Return the [x, y] coordinate for the center point of the cell that contains the specified text.  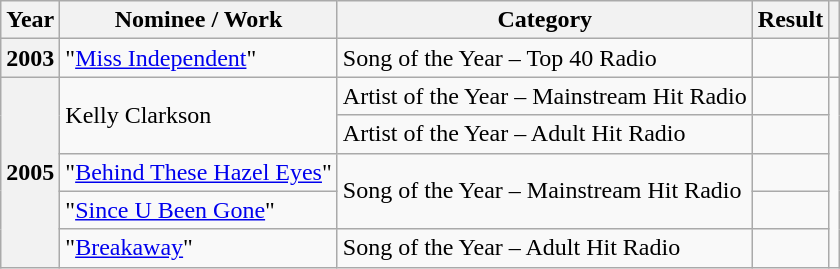
2003 [30, 58]
Artist of the Year – Mainstream Hit Radio [544, 96]
"Behind These Hazel Eyes" [198, 172]
Year [30, 20]
"Breakaway" [198, 248]
Nominee / Work [198, 20]
Song of the Year – Mainstream Hit Radio [544, 191]
Song of the Year – Top 40 Radio [544, 58]
Song of the Year – Adult Hit Radio [544, 248]
"Miss Independent" [198, 58]
Result [790, 20]
Kelly Clarkson [198, 115]
Category [544, 20]
Artist of the Year – Adult Hit Radio [544, 134]
2005 [30, 172]
"Since U Been Gone" [198, 210]
